Determine the [x, y] coordinate at the center of the cell enclosing the given text.  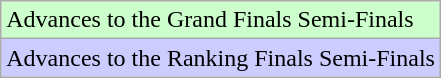
Advances to the Ranking Finals Semi-Finals [221, 58]
Advances to the Grand Finals Semi-Finals [221, 20]
